Detect which cell encompasses the target text, then output its [x, y] center coordinate. 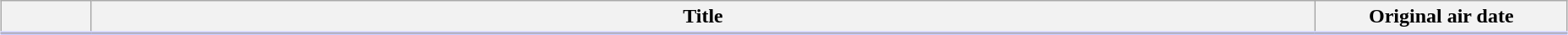
Title [703, 17]
Original air date [1441, 17]
